Search for the cell housing the specified text and yield its [X, Y] center coordinate. 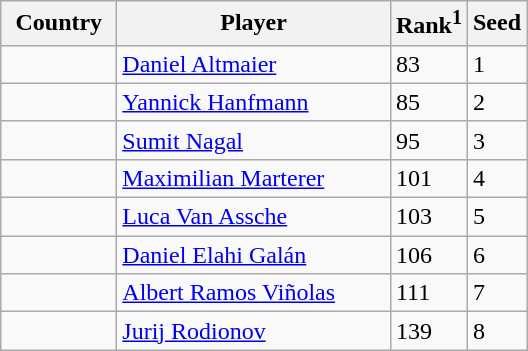
1 [496, 64]
139 [428, 331]
5 [496, 217]
3 [496, 140]
Maximilian Marterer [254, 178]
Seed [496, 24]
7 [496, 293]
6 [496, 255]
Player [254, 24]
106 [428, 255]
Sumit Nagal [254, 140]
95 [428, 140]
Albert Ramos Viñolas [254, 293]
101 [428, 178]
85 [428, 102]
2 [496, 102]
Daniel Elahi Galán [254, 255]
83 [428, 64]
Country [59, 24]
Yannick Hanfmann [254, 102]
Rank1 [428, 24]
103 [428, 217]
Luca Van Assche [254, 217]
111 [428, 293]
4 [496, 178]
Daniel Altmaier [254, 64]
Jurij Rodionov [254, 331]
8 [496, 331]
